Capture the cell that displays the provided text and extract its [x, y] central coordinate. 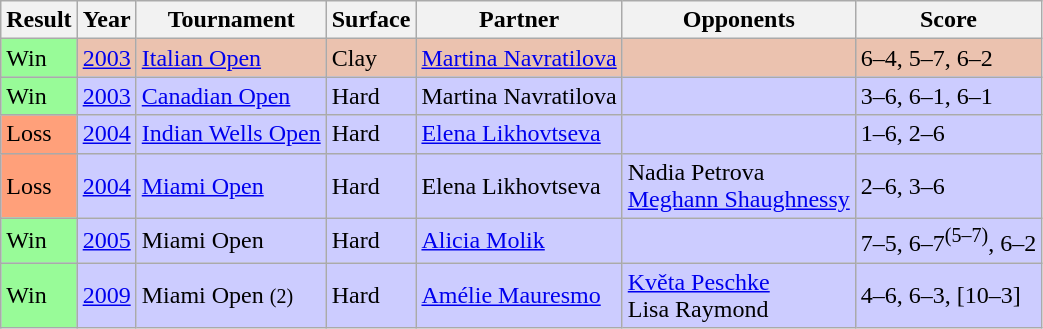
Alicia Molik [519, 240]
Miami Open (2) [231, 296]
Indian Wells Open [231, 134]
Opponents [738, 20]
Clay [371, 58]
Result [39, 20]
2005 [106, 240]
2009 [106, 296]
4–6, 6–3, [10–3] [948, 296]
Score [948, 20]
Year [106, 20]
Květa Peschke Lisa Raymond [738, 296]
2–6, 3–6 [948, 186]
Tournament [231, 20]
Nadia Petrova Meghann Shaughnessy [738, 186]
Canadian Open [231, 96]
Surface [371, 20]
3–6, 6–1, 6–1 [948, 96]
Amélie Mauresmo [519, 296]
Italian Open [231, 58]
Partner [519, 20]
1–6, 2–6 [948, 134]
7–5, 6–7(5–7), 6–2 [948, 240]
6–4, 5–7, 6–2 [948, 58]
